Locate the cell with the specified text and output its [X, Y] center coordinate. 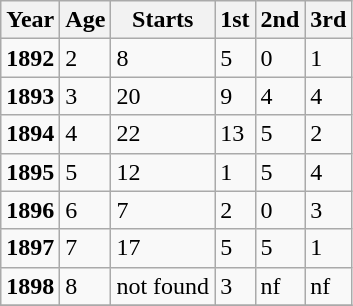
9 [235, 96]
12 [163, 172]
17 [163, 248]
1895 [30, 172]
1898 [30, 286]
1st [235, 20]
20 [163, 96]
1893 [30, 96]
13 [235, 134]
1897 [30, 248]
3rd [328, 20]
6 [86, 210]
1892 [30, 58]
Starts [163, 20]
1896 [30, 210]
1894 [30, 134]
not found [163, 286]
Age [86, 20]
2nd [280, 20]
22 [163, 134]
Year [30, 20]
